Scan for the cell matching the given text and deliver its (X, Y) coordinate at center. 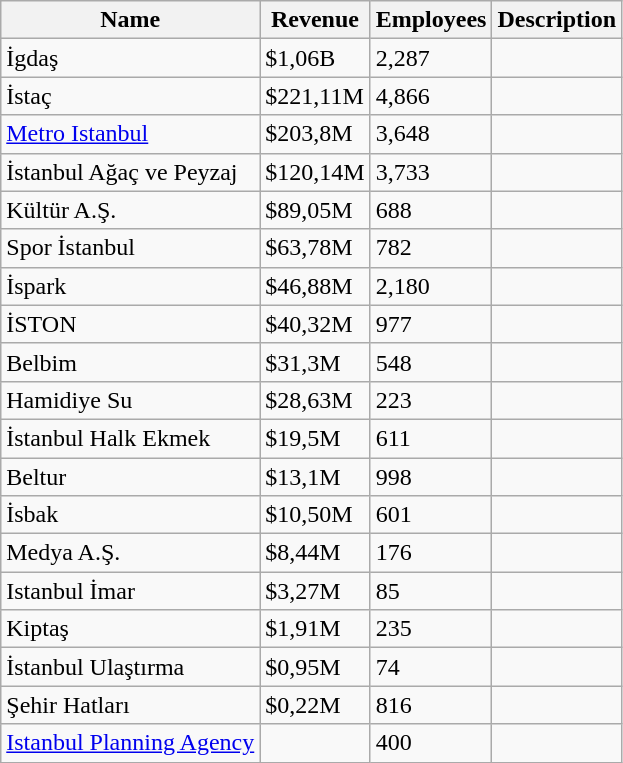
$203,8M (315, 134)
İstanbul Halk Ekmek (130, 438)
Medya A.Ş. (130, 553)
$221,11M (315, 96)
$1,91M (315, 629)
$31,3M (315, 362)
Belbim (130, 362)
Employees (431, 20)
Metro Istanbul (130, 134)
400 (431, 743)
4,866 (431, 96)
2,180 (431, 286)
3,733 (431, 172)
İspark (130, 286)
611 (431, 438)
601 (431, 515)
$3,27M (315, 591)
$13,1M (315, 477)
$8,44M (315, 553)
998 (431, 477)
$63,78M (315, 248)
Revenue (315, 20)
Description (557, 20)
3,648 (431, 134)
816 (431, 705)
Kiptaş (130, 629)
$10,50M (315, 515)
Şehir Hatları (130, 705)
Hamidiye Su (130, 400)
$19,5M (315, 438)
$1,06B (315, 58)
Istanbul Planning Agency (130, 743)
Kültür A.Ş. (130, 210)
74 (431, 667)
688 (431, 210)
İstanbul Ağaç ve Peyzaj (130, 172)
İSTON (130, 324)
85 (431, 591)
782 (431, 248)
$0,22M (315, 705)
$120,14M (315, 172)
176 (431, 553)
Spor İstanbul (130, 248)
$40,32M (315, 324)
İstanbul Ulaştırma (130, 667)
Name (130, 20)
223 (431, 400)
2,287 (431, 58)
977 (431, 324)
548 (431, 362)
$0,95M (315, 667)
Istanbul İmar (130, 591)
İstaç (130, 96)
Beltur (130, 477)
İsbak (130, 515)
İgdaş (130, 58)
$46,88M (315, 286)
235 (431, 629)
$28,63M (315, 400)
$89,05M (315, 210)
